Identify which cell holds the provided text, then report its [X, Y] central coordinate. 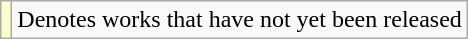
Denotes works that have not yet been released [240, 20]
